Capture the cell that displays the provided text and extract its (x, y) central coordinate. 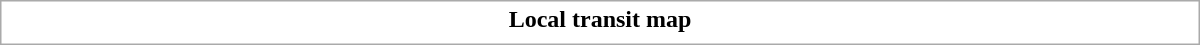
Local transit map (600, 19)
